Identify which cell holds the provided text, then report its [X, Y] central coordinate. 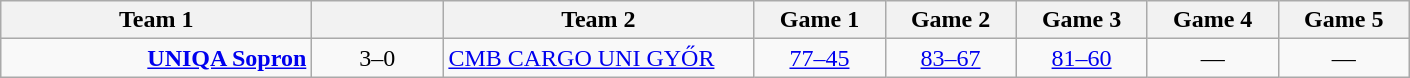
Team 2 [598, 20]
UNIQA Sopron [156, 58]
CMB CARGO UNI GYŐR [598, 58]
Game 5 [1344, 20]
83–67 [950, 58]
77–45 [820, 58]
Game 3 [1082, 20]
Game 1 [820, 20]
Team 1 [156, 20]
81–60 [1082, 58]
Game 4 [1212, 20]
Game 2 [950, 20]
3–0 [378, 58]
